Return the [x, y] coordinate for the center point of the cell that contains the specified text.  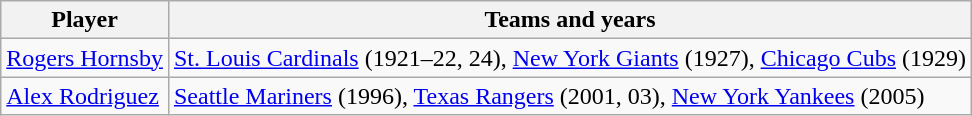
Teams and years [570, 20]
Alex Rodriguez [85, 96]
Player [85, 20]
St. Louis Cardinals (1921–22, 24), New York Giants (1927), Chicago Cubs (1929) [570, 58]
Rogers Hornsby [85, 58]
Seattle Mariners (1996), Texas Rangers (2001, 03), New York Yankees (2005) [570, 96]
